Find where the given text appears and provide that cell's center as [x, y] coordinate. 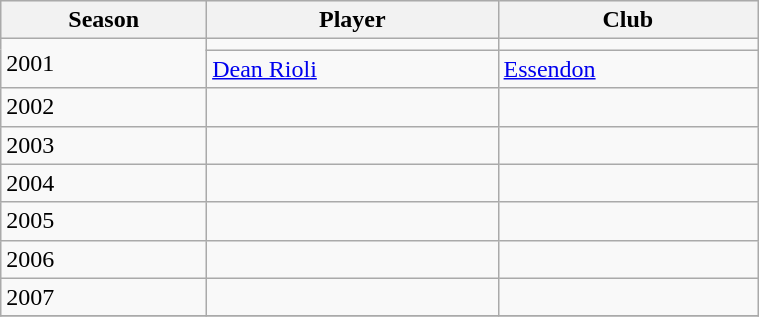
2006 [104, 259]
Player [352, 20]
2004 [104, 183]
Dean Rioli [352, 69]
Club [628, 20]
2003 [104, 145]
2005 [104, 221]
Season [104, 20]
2001 [104, 64]
2002 [104, 107]
2007 [104, 297]
Essendon [628, 69]
